Determine the (x, y) coordinate at the center of the cell enclosing the given text.  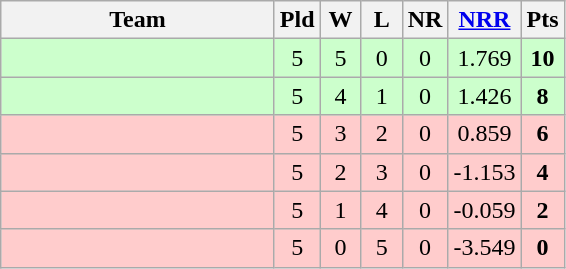
-3.549 (484, 248)
W (340, 20)
-0.059 (484, 210)
Pld (297, 20)
Team (138, 20)
-1.153 (484, 172)
1.769 (484, 58)
1.426 (484, 96)
NRR (484, 20)
8 (542, 96)
Pts (542, 20)
10 (542, 58)
L (382, 20)
0.859 (484, 134)
6 (542, 134)
NR (425, 20)
